Search for the cell housing the specified text and yield its (X, Y) center coordinate. 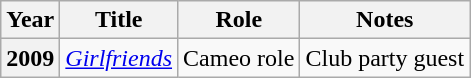
Role (239, 20)
Title (119, 20)
Cameo role (239, 58)
2009 (30, 58)
Year (30, 20)
Club party guest (385, 58)
Notes (385, 20)
Girlfriends (119, 58)
